Capture the cell that displays the provided text and extract its [X, Y] central coordinate. 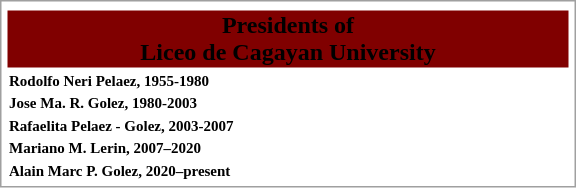
Rodolfo Neri Pelaez, 1955-1980 [288, 80]
Alain Marc P. Golez, 2020–present [288, 170]
Rafaelita Pelaez - Golez, 2003-2007 [288, 126]
Presidents ofLiceo de Cagayan University [288, 38]
Mariano M. Lerin, 2007–2020 [288, 148]
Jose Ma. R. Golez, 1980-2003 [288, 103]
